Capture the cell that displays the provided text and extract its [X, Y] central coordinate. 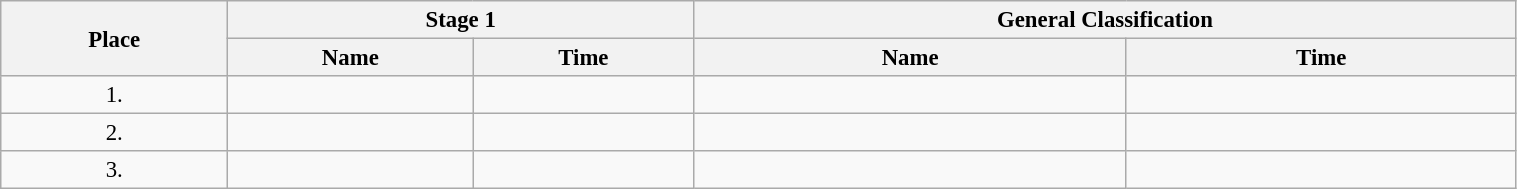
Stage 1 [461, 20]
3. [114, 170]
Place [114, 38]
2. [114, 133]
1. [114, 95]
General Classification [1105, 20]
